Capture the cell that displays the provided text and extract its [x, y] central coordinate. 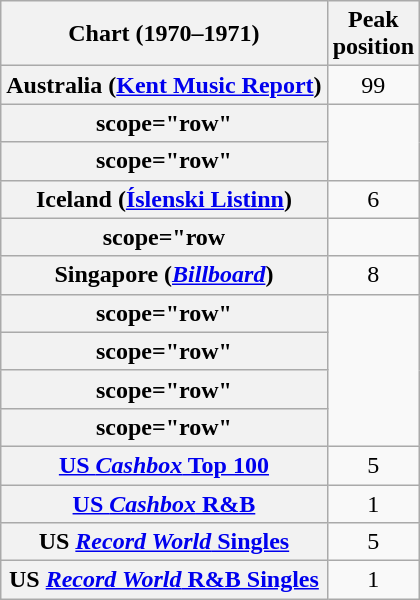
Chart (1970–1971) [164, 34]
US Record World R&B Singles [164, 580]
8 [373, 275]
scope="row [164, 237]
Australia (Kent Music Report) [164, 85]
US Cashbox Top 100 [164, 465]
US Record World Singles [164, 542]
6 [373, 199]
99 [373, 85]
Iceland (Íslenski Listinn) [164, 199]
Peakposition [373, 34]
US Cashbox R&B [164, 503]
Singapore (Billboard) [164, 275]
